Identify which cell holds the provided text, then report its (X, Y) central coordinate. 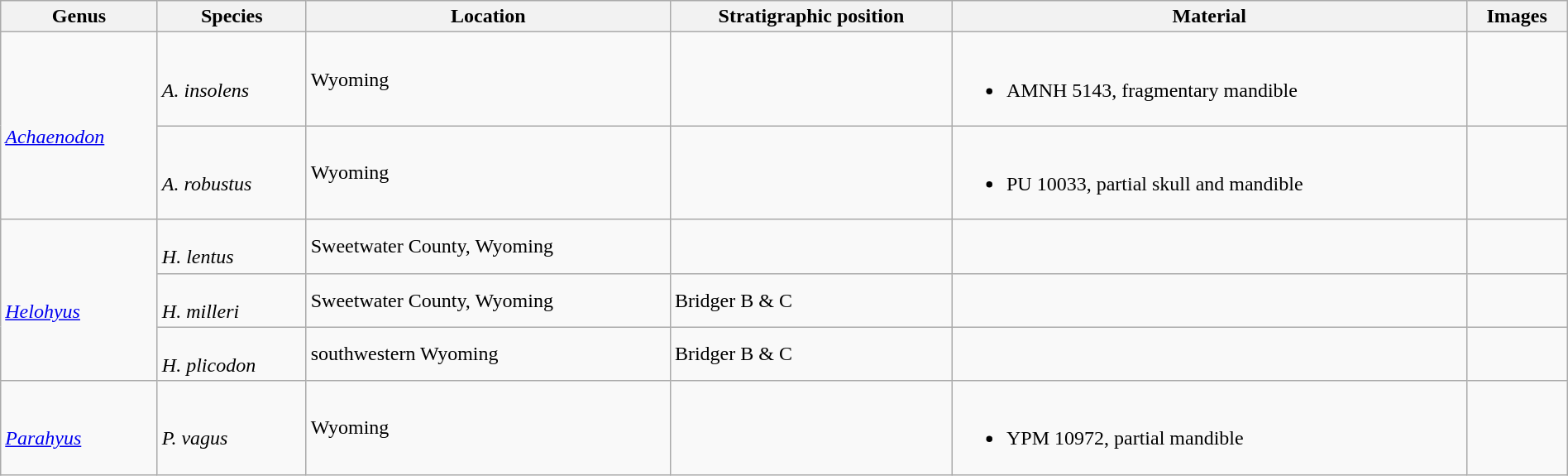
A. robustus (232, 172)
AMNH 5143, fragmentary mandible (1209, 79)
southwestern Wyoming (488, 354)
H. lentus (232, 247)
Material (1209, 17)
H. milleri (232, 300)
H. plicodon (232, 354)
Genus (79, 17)
Images (1517, 17)
Helohyus (79, 300)
PU 10033, partial skull and mandible (1209, 172)
Location (488, 17)
Stratigraphic position (810, 17)
Species (232, 17)
Achaenodon (79, 126)
YPM 10972, partial mandible (1209, 427)
A. insolens (232, 79)
Parahyus (79, 427)
P. vagus (232, 427)
